Capture the cell that displays the provided text and extract its [x, y] central coordinate. 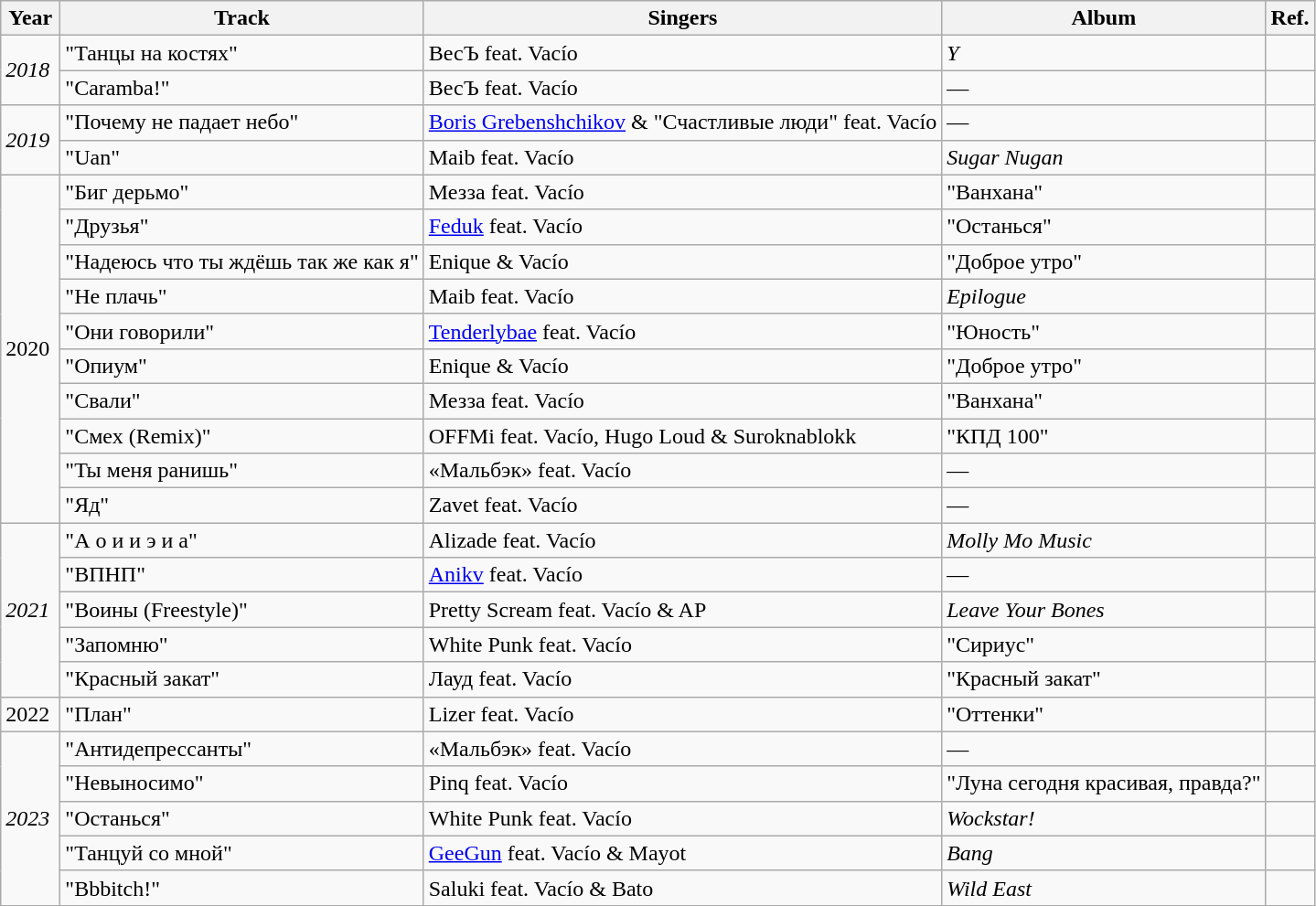
"Антидепрессанты" [241, 749]
"Танцуй со мной" [241, 853]
Feduk feat. Vacío [682, 227]
"Uan" [241, 157]
Year [31, 18]
2018 [31, 70]
"Свали" [241, 400]
Лауд feat. Vacío [682, 679]
"Невыносимо" [241, 783]
Molly Mo Music [1104, 540]
"КПД 100" [1104, 436]
"Друзья" [241, 227]
"Оттенки" [1104, 714]
"Почему не падает небо" [241, 123]
"Воины (Freestyle)" [241, 610]
"Надеюсь что ты ждёшь так же как я" [241, 261]
"Биг дерьмо" [241, 192]
Zavet feat. Vacío [682, 506]
Y [1104, 53]
Singers [682, 18]
Track [241, 18]
Ref. [1289, 18]
Wockstar! [1104, 818]
"Не плачь" [241, 296]
"План" [241, 714]
"Caramba!" [241, 88]
"Яд" [241, 506]
"Запомню" [241, 645]
"ВПНП" [241, 575]
Album [1104, 18]
"А о и и э и а" [241, 540]
"Bbbitch!" [241, 888]
GeeGun feat. Vacío & Mayot [682, 853]
Tenderlybae feat. Vacío [682, 331]
"Танцы на костях" [241, 53]
"Луна сегодня красивая, правда?" [1104, 783]
Anikv feat. Vacío [682, 575]
"Сириус" [1104, 645]
2019 [31, 140]
"Ты меня ранишь" [241, 471]
"Смех (Remix)" [241, 436]
Pinq feat. Vacío [682, 783]
Sugar Nugan [1104, 157]
Lizer feat. Vacío [682, 714]
2022 [31, 714]
"Опиум" [241, 366]
2023 [31, 818]
"Они говорили" [241, 331]
2020 [31, 349]
Boris Grebenshchikov & "Счастливые люди" feat. Vacío [682, 123]
"Юность" [1104, 331]
Alizade feat. Vacío [682, 540]
Leave Your Bones [1104, 610]
2021 [31, 610]
Bang [1104, 853]
Epilogue [1104, 296]
OFFMi feat. Vacío, Hugo Loud & Suroknablokk [682, 436]
Wild East [1104, 888]
Saluki feat. Vacío & Bato [682, 888]
Pretty Scream feat. Vacío & AP [682, 610]
